Locate the cell with the specified text and output its (x, y) center coordinate. 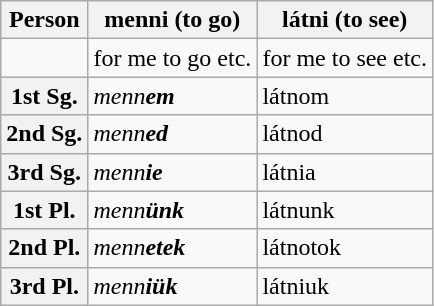
látnom (345, 96)
for me to go etc. (172, 58)
Person (44, 20)
2nd Pl. (44, 248)
látnotok (345, 248)
mennie (172, 172)
for me to see etc. (345, 58)
mennünk (172, 210)
látni (to see) (345, 20)
látnia (345, 172)
menniük (172, 286)
2nd Sg. (44, 134)
3rd Sg. (44, 172)
mennetek (172, 248)
látniuk (345, 286)
mennem (172, 96)
látnunk (345, 210)
1st Sg. (44, 96)
menned (172, 134)
3rd Pl. (44, 286)
látnod (345, 134)
1st Pl. (44, 210)
menni (to go) (172, 20)
